Provide the [x, y] coordinate of the cell's center where the given text is located.  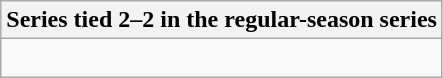
Series tied 2–2 in the regular-season series [222, 20]
